Determine the [X, Y] coordinate at the center of the cell enclosing the given text.  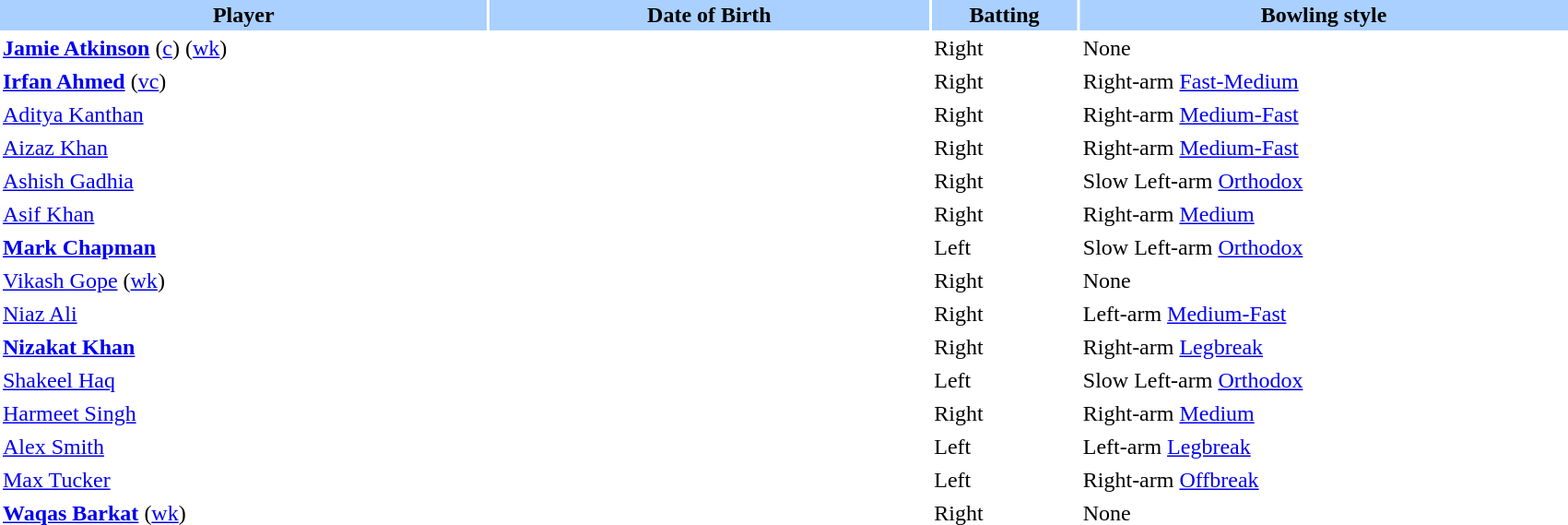
Jamie Atkinson (c) (wk) [243, 48]
Shakeel Haq [243, 380]
Max Tucker [243, 480]
Niaz Ali [243, 314]
Right-arm Fast-Medium [1324, 81]
Vikash Gope (wk) [243, 280]
Mark Chapman [243, 247]
Aizaz Khan [243, 148]
Right-arm Legbreak [1324, 347]
Left-arm Legbreak [1324, 447]
Left-arm Medium-Fast [1324, 314]
Bowling style [1324, 15]
Player [243, 15]
Asif Khan [243, 214]
Irfan Ahmed (vc) [243, 81]
Aditya Kanthan [243, 114]
Harmeet Singh [243, 413]
Ashish Gadhia [243, 181]
Date of Birth [710, 15]
Batting [1005, 15]
Alex Smith [243, 447]
Nizakat Khan [243, 347]
Right-arm Offbreak [1324, 480]
